Capture the cell that displays the provided text and extract its (X, Y) central coordinate. 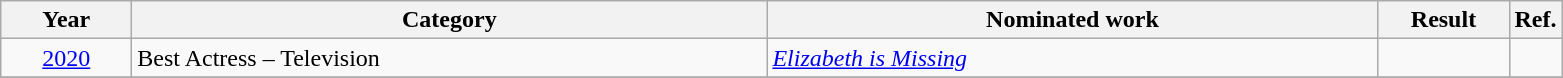
Year (66, 20)
2020 (66, 58)
Result (1444, 20)
Elizabeth is Missing (1072, 58)
Ref. (1536, 20)
Nominated work (1072, 20)
Best Actress – Television (450, 58)
Category (450, 20)
